Search for the cell housing the specified text and yield its (x, y) center coordinate. 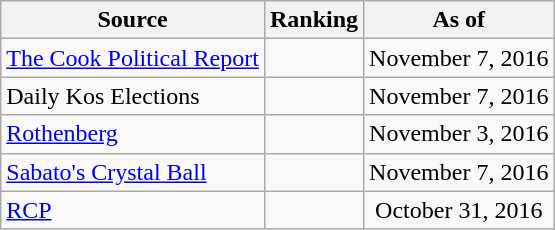
October 31, 2016 (459, 210)
Rothenberg (133, 134)
Daily Kos Elections (133, 96)
Source (133, 20)
November 3, 2016 (459, 134)
RCP (133, 210)
Sabato's Crystal Ball (133, 172)
Ranking (314, 20)
As of (459, 20)
The Cook Political Report (133, 58)
